Determine the (x, y) coordinate at the center of the cell enclosing the given text.  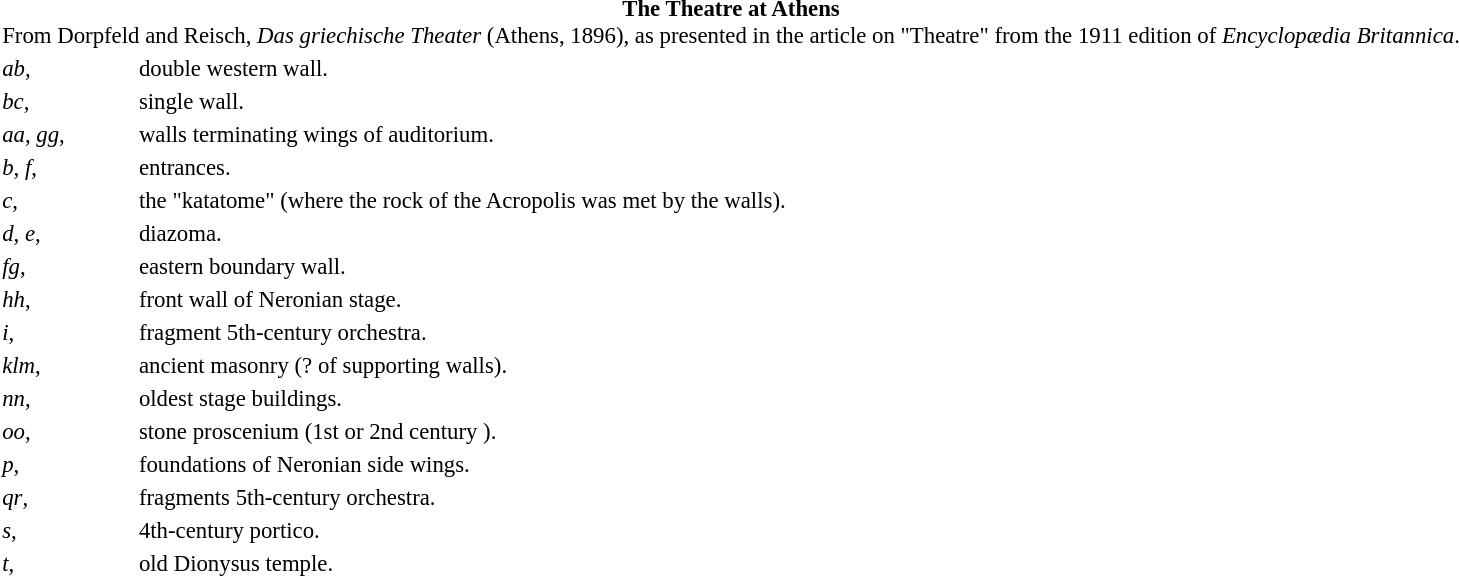
s, (68, 530)
bc, (68, 101)
fg, (68, 266)
aa, gg, (68, 134)
c, (68, 200)
i, (68, 332)
oo, (68, 431)
p, (68, 464)
klm, (68, 365)
ab, (68, 68)
nn, (68, 398)
b, f, (68, 167)
d, e, (68, 233)
qr, (68, 497)
hh, (68, 299)
